Provide the (X, Y) coordinate of the cell's center where the given text is located.  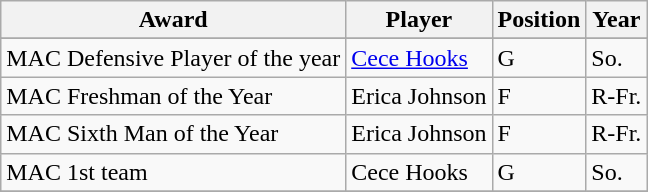
MAC Freshman of the Year (174, 96)
Player (419, 20)
Position (539, 20)
Award (174, 20)
MAC Defensive Player of the year (174, 58)
MAC Sixth Man of the Year (174, 134)
Year (616, 20)
MAC 1st team (174, 172)
